Find where the given text appears and provide that cell's center as [X, Y] coordinate. 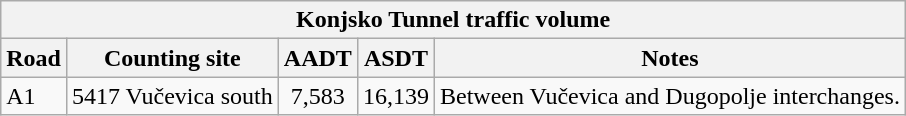
Notes [670, 58]
Konjsko Tunnel traffic volume [454, 20]
ASDT [396, 58]
7,583 [318, 96]
AADT [318, 58]
5417 Vučevica south [172, 96]
A1 [34, 96]
Road [34, 58]
Counting site [172, 58]
16,139 [396, 96]
Between Vučevica and Dugopolje interchanges. [670, 96]
